Return the [X, Y] coordinate for the center point of the cell that contains the specified text.  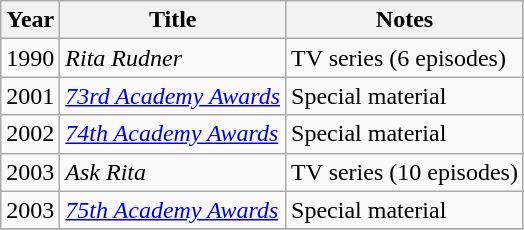
Ask Rita [173, 172]
TV series (10 episodes) [405, 172]
Title [173, 20]
1990 [30, 58]
73rd Academy Awards [173, 96]
75th Academy Awards [173, 210]
74th Academy Awards [173, 134]
Year [30, 20]
Rita Rudner [173, 58]
2001 [30, 96]
TV series (6 episodes) [405, 58]
Notes [405, 20]
2002 [30, 134]
